Output the [x, y] coordinate of the center of the cell containing the given text.  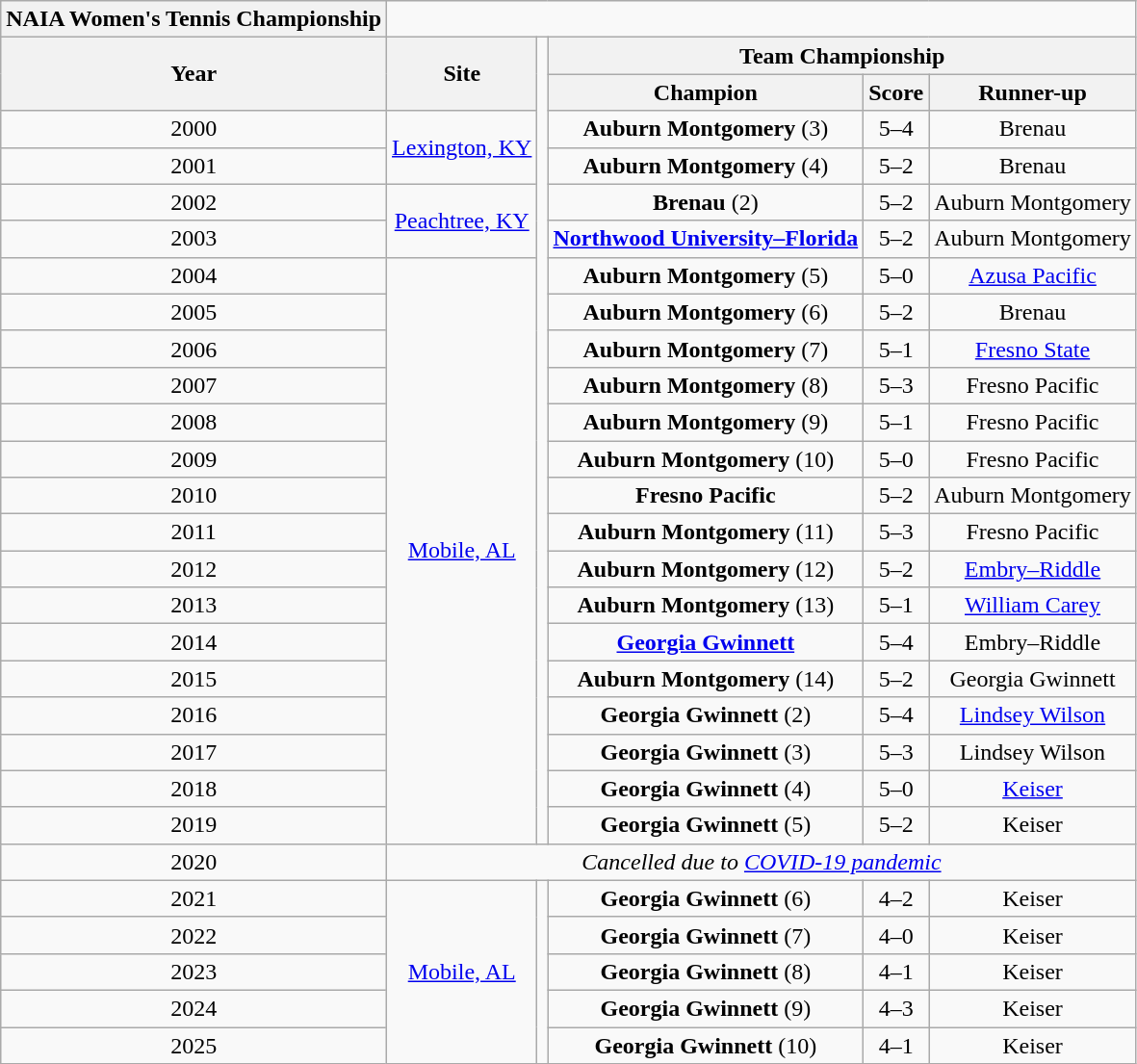
2000 [194, 129]
2021 [194, 898]
2003 [194, 239]
Georgia Gwinnett (6) [706, 898]
Auburn Montgomery (5) [706, 275]
Lexington, KY [462, 147]
4–2 [896, 898]
Auburn Montgomery (6) [706, 312]
Peachtree, KY [462, 221]
Brenau (2) [706, 202]
Team Championship [841, 56]
2006 [194, 349]
2025 [194, 1045]
Georgia Gwinnett (7) [706, 935]
NAIA Women's Tennis Championship [194, 19]
2012 [194, 569]
2016 [194, 715]
Auburn Montgomery (7) [706, 349]
2007 [194, 385]
2008 [194, 422]
Azusa Pacific [1033, 275]
Auburn Montgomery (3) [706, 129]
Georgia Gwinnett (4) [706, 789]
2001 [194, 166]
Cancelled due to COVID-19 pandemic [762, 862]
2023 [194, 972]
William Carey [1033, 606]
2010 [194, 496]
2009 [194, 459]
Georgia Gwinnett (10) [706, 1045]
Auburn Montgomery (11) [706, 532]
2020 [194, 862]
Georgia Gwinnett (8) [706, 972]
Auburn Montgomery (9) [706, 422]
Year [194, 74]
Fresno State [1033, 349]
2002 [194, 202]
Auburn Montgomery (12) [706, 569]
2011 [194, 532]
2014 [194, 642]
Champion [706, 92]
2018 [194, 789]
2017 [194, 752]
Score [896, 92]
Northwood University–Florida [706, 239]
Georgia Gwinnett (5) [706, 825]
2024 [194, 1008]
Site [462, 74]
Georgia Gwinnett (2) [706, 715]
Auburn Montgomery (8) [706, 385]
Runner-up [1033, 92]
4–3 [896, 1008]
Georgia Gwinnett (3) [706, 752]
2019 [194, 825]
Auburn Montgomery (14) [706, 679]
2013 [194, 606]
Auburn Montgomery (13) [706, 606]
2022 [194, 935]
Georgia Gwinnett (9) [706, 1008]
2005 [194, 312]
4–0 [896, 935]
Auburn Montgomery (10) [706, 459]
2004 [194, 275]
Auburn Montgomery (4) [706, 166]
2015 [194, 679]
